Search for the cell housing the specified text and yield its (X, Y) center coordinate. 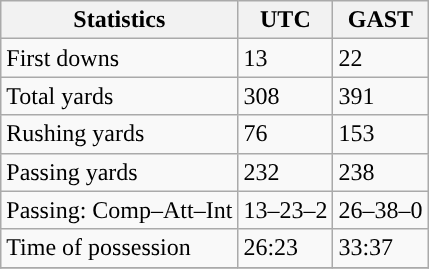
26:23 (286, 248)
Passing yards (120, 172)
232 (286, 172)
13–23–2 (286, 210)
26–38–0 (380, 210)
33:37 (380, 248)
Passing: Comp–Att–Int (120, 210)
391 (380, 96)
76 (286, 134)
22 (380, 58)
153 (380, 134)
Total yards (120, 96)
GAST (380, 20)
Statistics (120, 20)
Rushing yards (120, 134)
308 (286, 96)
Time of possession (120, 248)
13 (286, 58)
UTC (286, 20)
238 (380, 172)
First downs (120, 58)
